Pinpoint the cell where the given text exists, returning its [x, y] midpoint coordinate. 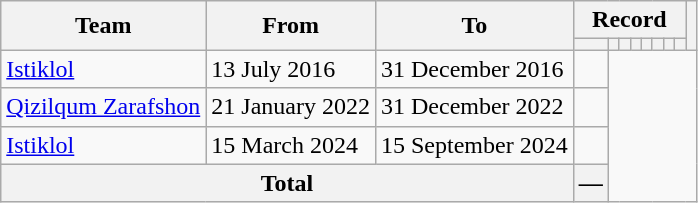
Team [104, 26]
Total [287, 183]
To [474, 26]
21 January 2022 [291, 107]
From [291, 26]
Record [629, 20]
31 December 2016 [474, 69]
15 September 2024 [474, 145]
— [590, 183]
15 March 2024 [291, 145]
31 December 2022 [474, 107]
13 July 2016 [291, 69]
Qizilqum Zarafshon [104, 107]
